Extract the [X, Y] coordinate from the center of the cell holding the provided text.  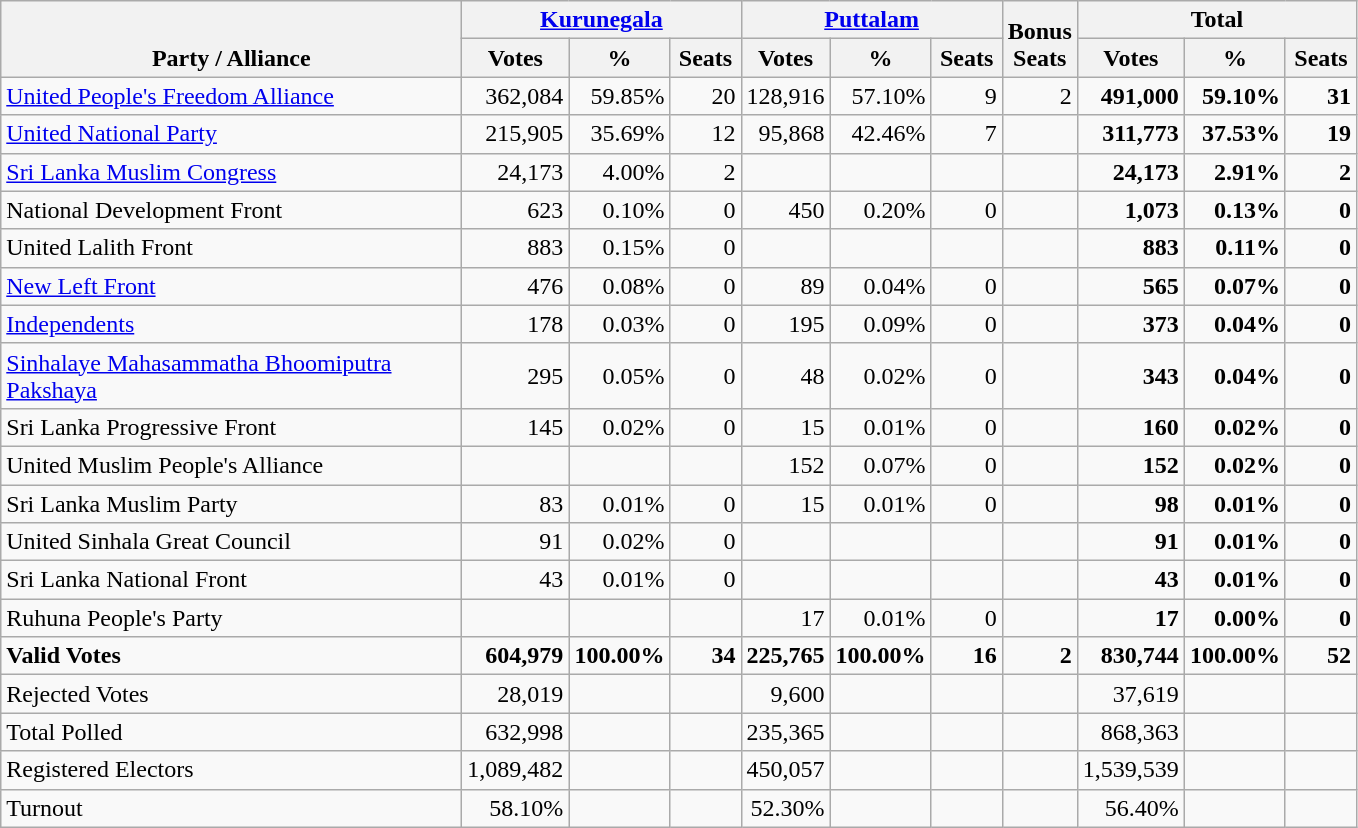
178 [516, 324]
52 [1320, 656]
215,905 [516, 134]
Sinhalaye Mahasammatha Bhoomiputra Pakshaya [232, 376]
57.10% [880, 96]
Puttalam [872, 20]
Turnout [232, 808]
Sri Lanka Muslim Congress [232, 172]
United Muslim People's Alliance [232, 465]
48 [786, 376]
868,363 [1130, 732]
632,998 [516, 732]
373 [1130, 324]
Sri Lanka Muslim Party [232, 503]
195 [786, 324]
Total Polled [232, 732]
Valid Votes [232, 656]
1,089,482 [516, 770]
59.85% [620, 96]
9,600 [786, 694]
59.10% [1234, 96]
42.46% [880, 134]
Sri Lanka Progressive Front [232, 427]
New Left Front [232, 286]
31 [1320, 96]
160 [1130, 427]
0.03% [620, 324]
28,019 [516, 694]
225,765 [786, 656]
Registered Electors [232, 770]
128,916 [786, 96]
20 [706, 96]
34 [706, 656]
BonusSeats [1040, 39]
98 [1130, 503]
0.05% [620, 376]
343 [1130, 376]
United National Party [232, 134]
95,868 [786, 134]
565 [1130, 286]
Independents [232, 324]
35.69% [620, 134]
0.00% [1234, 618]
0.20% [880, 210]
52.30% [786, 808]
United Lalith Front [232, 248]
450 [786, 210]
0.13% [1234, 210]
37,619 [1130, 694]
0.11% [1234, 248]
362,084 [516, 96]
Rejected Votes [232, 694]
0.09% [880, 324]
National Development Front [232, 210]
295 [516, 376]
0.15% [620, 248]
623 [516, 210]
830,744 [1130, 656]
Ruhuna People's Party [232, 618]
491,000 [1130, 96]
Kurunegala [602, 20]
58.10% [516, 808]
476 [516, 286]
56.40% [1130, 808]
Total [1216, 20]
2.91% [1234, 172]
1,539,539 [1130, 770]
89 [786, 286]
12 [706, 134]
United People's Freedom Alliance [232, 96]
83 [516, 503]
311,773 [1130, 134]
Party / Alliance [232, 39]
37.53% [1234, 134]
235,365 [786, 732]
Sri Lanka National Front [232, 580]
0.10% [620, 210]
16 [966, 656]
1,073 [1130, 210]
19 [1320, 134]
450,057 [786, 770]
4.00% [620, 172]
0.08% [620, 286]
145 [516, 427]
604,979 [516, 656]
United Sinhala Great Council [232, 542]
9 [966, 96]
7 [966, 134]
